For the text-containing cell, return its midpoint in [x, y] coordinate format. 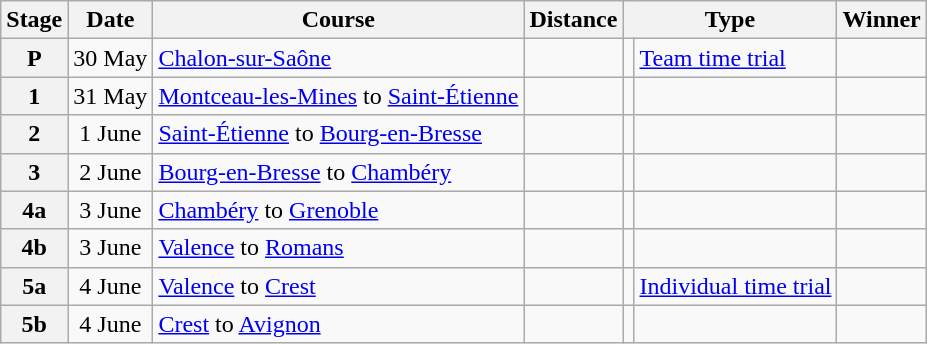
1 June [110, 134]
3 [34, 172]
Saint-Étienne to Bourg-en-Bresse [338, 134]
Distance [574, 20]
Valence to Crest [338, 286]
Individual time trial [736, 286]
1 [34, 96]
2 [34, 134]
4b [34, 248]
Crest to Avignon [338, 324]
Montceau-les-Mines to Saint-Étienne [338, 96]
Team time trial [736, 58]
Type [730, 20]
Stage [34, 20]
Chambéry to Grenoble [338, 210]
Valence to Romans [338, 248]
31 May [110, 96]
5b [34, 324]
Date [110, 20]
5a [34, 286]
Winner [882, 20]
30 May [110, 58]
2 June [110, 172]
P [34, 58]
Bourg-en-Bresse to Chambéry [338, 172]
Chalon-sur-Saône [338, 58]
4a [34, 210]
Course [338, 20]
